Extract the (x, y) coordinate from the center of the cell holding the provided text.  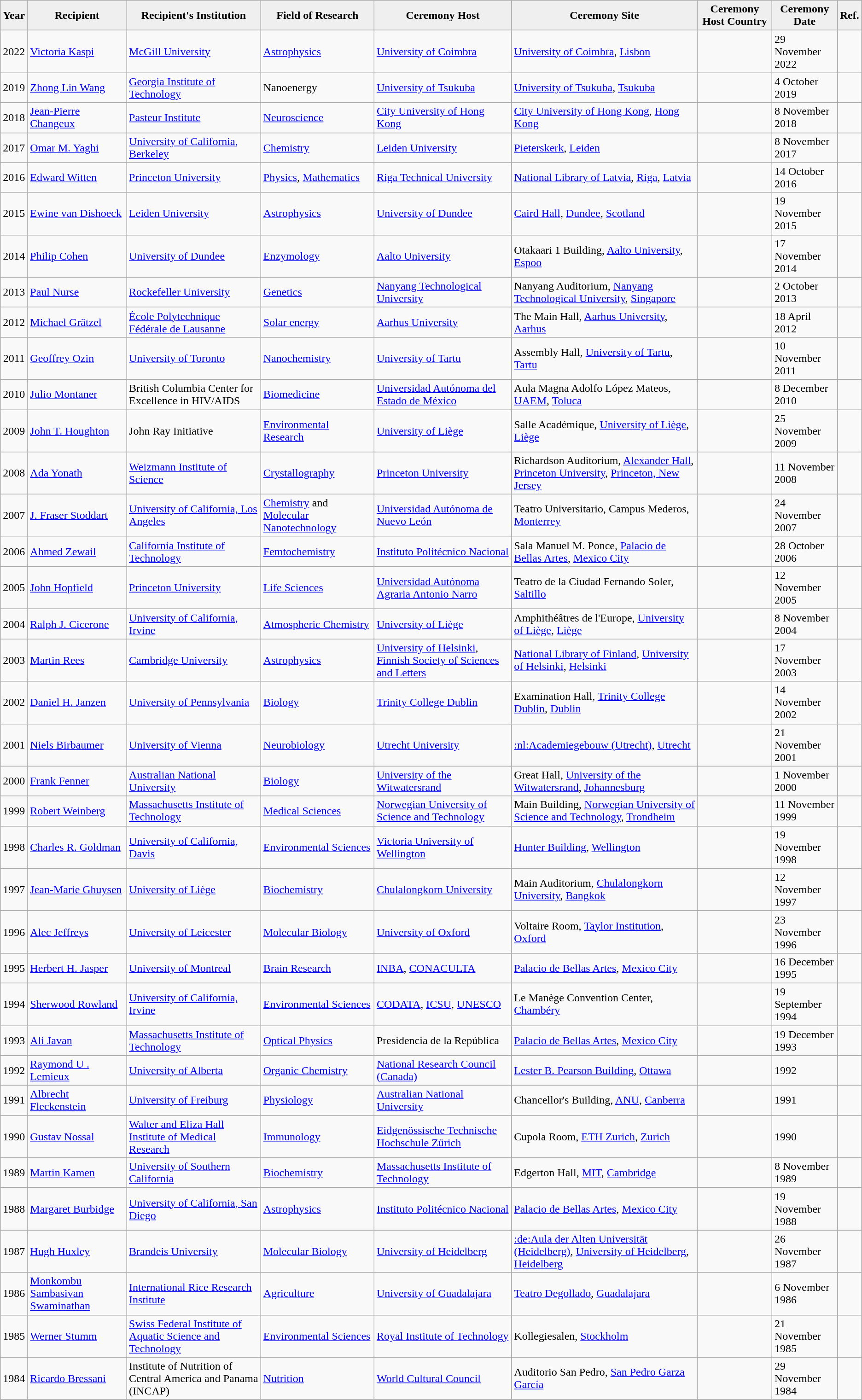
2000 (14, 781)
11 November 2008 (804, 473)
Crystallography (317, 473)
University of California, Berkeley (194, 147)
16 December 1995 (804, 968)
29 November 1984 (804, 1378)
INBA, CONACULTA (443, 968)
19 September 1994 (804, 1004)
25 November 2009 (804, 431)
Swiss Federal Institute of Aquatic Science and Technology (194, 1336)
University of Coimbra, Lisbon (605, 52)
2008 (14, 473)
Agriculture (317, 1294)
Michael Grätzel (77, 322)
Environmental Research (317, 431)
Martin Kamen (77, 1173)
Voltaire Room, Taylor Institution, Oxford (605, 932)
2016 (14, 178)
Jean-Marie Ghuysen (77, 889)
Utrecht University (443, 745)
Edgerton Hall, MIT, Cambridge (605, 1173)
Neuroscience (317, 118)
École Polytechnique Fédérale de Lausanne (194, 322)
10 November 2011 (804, 358)
17 November 2003 (804, 660)
Otakaari 1 Building, Aalto University, Espoo (605, 256)
University of Oxford (443, 932)
University of Vienna (194, 745)
Daniel H. Janzen (77, 703)
Brandeis University (194, 1251)
Ceremony Date (804, 16)
Femtochemistry (317, 552)
Ali Javan (77, 1040)
University of Toronto (194, 358)
Ahmed Zewail (77, 552)
Sala Manuel M. Ponce, Palacio de Bellas Artes, Mexico City (605, 552)
8 November 2004 (804, 624)
2018 (14, 118)
8 November 2017 (804, 147)
Hugh Huxley (77, 1251)
11 November 1999 (804, 811)
City University of Hong Kong, Hong Kong (605, 118)
The Main Hall, Aarhus University, Aarhus (605, 322)
Sherwood Rowland (77, 1004)
Ref. (849, 16)
26 November 1987 (804, 1251)
2005 (14, 588)
University of Guadalajara (443, 1294)
Albrecht Fleckenstein (77, 1100)
2013 (14, 292)
University of Southern California (194, 1173)
CODATA, ICSU, UNESCO (443, 1004)
City University of Hong Kong (443, 118)
Royal Institute of Technology (443, 1336)
University of Freiburg (194, 1100)
University of Tartu (443, 358)
McGill University (194, 52)
Margaret Burbidge (77, 1209)
Eidgenössische Technische Hochschule Zürich (443, 1137)
Chulalongkorn University (443, 889)
2004 (14, 624)
Richardson Auditorium, Alexander Hall, Princeton University, Princeton, New Jersey (605, 473)
Norwegian University of Science and Technology (443, 811)
John T. Houghton (77, 431)
University of the Witwatersrand (443, 781)
Alec Jeffreys (77, 932)
Nanyang Technological University (443, 292)
2017 (14, 147)
National Library of Latvia, Riga, Latvia (605, 178)
Werner Stumm (77, 1336)
California Institute of Technology (194, 552)
Nutrition (317, 1378)
14 November 2002 (804, 703)
Robert Weinberg (77, 811)
2006 (14, 552)
University of Coimbra (443, 52)
1999 (14, 811)
Immunology (317, 1137)
Riga Technical University (443, 178)
Lester B. Pearson Building, Ottawa (605, 1071)
Walter and Eliza Hall Institute of Medical Research (194, 1137)
Teatro Degollado, Guadalajara (605, 1294)
Universidad Autónoma Agraria Antonio Narro (443, 588)
17 November 2014 (804, 256)
Nanoenergy (317, 87)
Salle Académique, University of Liège, Liège (605, 431)
Institute of Nutrition of Central America and Panama (INCAP) (194, 1378)
Universidad Autónoma del Estado de México (443, 394)
8 November 2018 (804, 118)
Gustav Nossal (77, 1137)
Raymond U . Lemieux (77, 1071)
1995 (14, 968)
Recipient (77, 16)
Ralph J. Cicerone (77, 624)
Jean-Pierre Changeux (77, 118)
2003 (14, 660)
6 November 1986 (804, 1294)
Ceremony Host Country (735, 16)
John Hopfield (77, 588)
International Rice Research Institute (194, 1294)
National Library of Finland, University of Helsinki, Helsinki (605, 660)
Zhong Lin Wang (77, 87)
University of Helsinki, Finnish Society of Sciences and Letters (443, 660)
University of Pennsylvania (194, 703)
Genetics (317, 292)
Nanyang Auditorium, Nanyang Technological University, Singapore (605, 292)
2011 (14, 358)
2012 (14, 322)
Optical Physics (317, 1040)
Aarhus University (443, 322)
19 November 2015 (804, 214)
19 November 1998 (804, 847)
Ceremony Host (443, 16)
2010 (14, 394)
Chancellor's Building, ANU, Canberra (605, 1100)
18 April 2012 (804, 322)
14 October 2016 (804, 178)
University of Heidelberg (443, 1251)
Aula Magna Adolfo López Mateos, UAEM, Toluca (605, 394)
Year (14, 16)
2015 (14, 214)
Martin Rees (77, 660)
19 December 1993 (804, 1040)
Caird Hall, Dundee, Scotland (605, 214)
1 November 2000 (804, 781)
2 October 2013 (804, 292)
Solar energy (317, 322)
Biomedicine (317, 394)
2001 (14, 745)
2007 (14, 516)
Assembly Hall, University of Tartu, Tartu (605, 358)
Enzymology (317, 256)
1987 (14, 1251)
Frank Fenner (77, 781)
University of California, San Diego (194, 1209)
21 November 1985 (804, 1336)
University of Montreal (194, 968)
24 November 2007 (804, 516)
1988 (14, 1209)
Chemistry and Molecular Nanotechnology (317, 516)
Victoria University of Wellington (443, 847)
12 November 2005 (804, 588)
Main Auditorium, Chulalongkorn University, Bangkok (605, 889)
1984 (14, 1378)
1986 (14, 1294)
Teatro Universitario, Campus Mederos, Monterrey (605, 516)
1985 (14, 1336)
Philip Cohen (77, 256)
Cambridge University (194, 660)
University of Alberta (194, 1071)
World Cultural Council (443, 1378)
Paul Nurse (77, 292)
Ewine van Dishoeck (77, 214)
Teatro de la Ciudad Fernando Soler, Saltillo (605, 588)
Monkombu Sambasivan Swaminathan (77, 1294)
23 November 1996 (804, 932)
Charles R. Goldman (77, 847)
Ada Yonath (77, 473)
Brain Research (317, 968)
Life Sciences (317, 588)
:nl:Academiegebouw (Utrecht), Utrecht (605, 745)
University of Tsukuba, Tsukuba (605, 87)
National Research Council (Canada) (443, 1071)
University of Leicester (194, 932)
Examination Hall, Trinity College Dublin, Dublin (605, 703)
Victoria Kaspi (77, 52)
1997 (14, 889)
:de:Aula der Alten Universität (Heidelberg), University of Heidelberg, Heidelberg (605, 1251)
Great Hall, University of the Witwatersrand, Johannesburg (605, 781)
2022 (14, 52)
Kollegiesalen, Stockholm (605, 1336)
1994 (14, 1004)
Rockefeller University (194, 292)
Trinity College Dublin (443, 703)
8 November 1989 (804, 1173)
28 October 2006 (804, 552)
2014 (14, 256)
Omar M. Yaghi (77, 147)
Nanochemistry (317, 358)
Hunter Building, Wellington (605, 847)
British Columbia Center for Excellence in HIV/AIDS (194, 394)
1998 (14, 847)
Niels Birbaumer (77, 745)
John Ray Initiative (194, 431)
Amphithéâtres de l'Europe, University of Liège, Liège (605, 624)
Universidad Autónoma de Nuevo León (443, 516)
Recipient's Institution (194, 16)
University of California, Los Angeles (194, 516)
2019 (14, 87)
Herbert H. Jasper (77, 968)
Edward Witten (77, 178)
1989 (14, 1173)
4 October 2019 (804, 87)
1993 (14, 1040)
University of Tsukuba (443, 87)
Weizmann Institute of Science (194, 473)
University of California, Davis (194, 847)
Georgia Institute of Technology (194, 87)
Main Building, Norwegian University of Science and Technology, Trondheim (605, 811)
1996 (14, 932)
Pieterskerk, Leiden (605, 147)
Ceremony Site (605, 16)
Organic Chemistry (317, 1071)
Field of Research (317, 16)
21 November 2001 (804, 745)
Physics, Mathematics (317, 178)
Cupola Room, ETH Zurich, Zurich (605, 1137)
29 November 2022 (804, 52)
2009 (14, 431)
Aalto University (443, 256)
Geoffrey Ozin (77, 358)
Ricardo Bressani (77, 1378)
Neurobiology (317, 745)
Pasteur Institute (194, 118)
2002 (14, 703)
Julio Montaner (77, 394)
Auditorio San Pedro, San Pedro Garza García (605, 1378)
Chemistry (317, 147)
Physiology (317, 1100)
19 November 1988 (804, 1209)
Medical Sciences (317, 811)
Atmospheric Chemistry (317, 624)
8 December 2010 (804, 394)
12 November 1997 (804, 889)
J. Fraser Stoddart (77, 516)
Presidencia de la República (443, 1040)
Le Manège Convention Center, Chambéry (605, 1004)
